Return (x, y) of the center of cell containing provided text 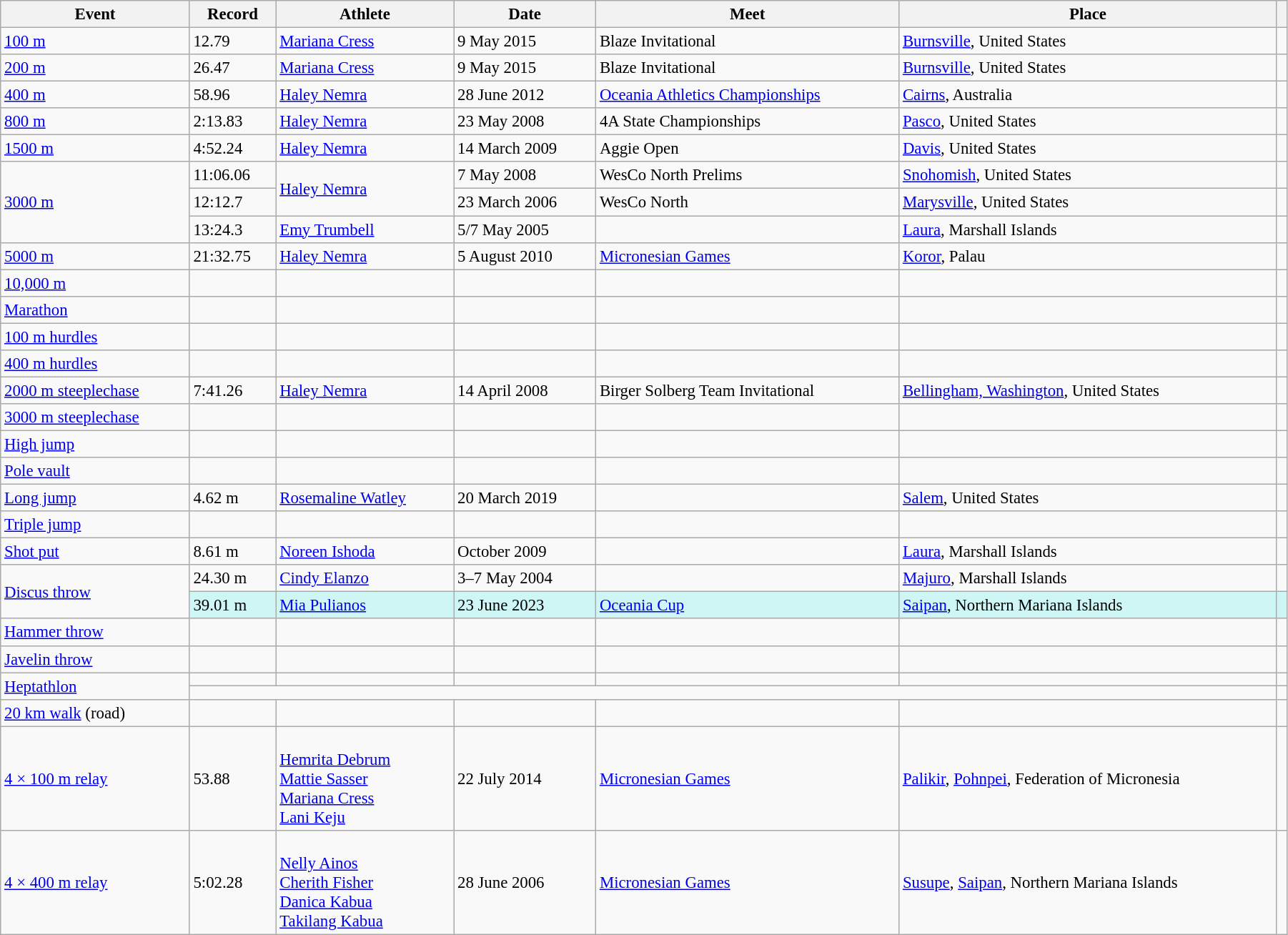
4 × 100 m relay (95, 778)
24.30 m (233, 578)
Place (1088, 14)
12:12.7 (233, 202)
Mia Pulianos (365, 605)
10,000 m (95, 283)
Oceania Athletics Championships (748, 95)
Pasco, United States (1088, 122)
Birger Solberg Team Invitational (748, 390)
Nelly AinosCherith FisherDanica KabuaTakilang Kabua (365, 883)
Record (233, 14)
Hammer throw (95, 633)
Event (95, 14)
4.62 m (233, 498)
14 March 2009 (525, 149)
23 June 2023 (525, 605)
Discus throw (95, 592)
4 × 400 m relay (95, 883)
Cairns, Australia (1088, 95)
20 km walk (road) (95, 713)
2:13.83 (233, 122)
WesCo North (748, 202)
5/7 May 2005 (525, 229)
October 2009 (525, 552)
Long jump (95, 498)
High jump (95, 444)
2000 m steeplechase (95, 390)
Oceania Cup (748, 605)
Majuro, Marshall Islands (1088, 578)
14 April 2008 (525, 390)
Heptathlon (95, 686)
Salem, United States (1088, 498)
28 June 2006 (525, 883)
Marysville, United States (1088, 202)
39.01 m (233, 605)
Saipan, Northern Mariana Islands (1088, 605)
Aggie Open (748, 149)
100 m (95, 41)
8.61 m (233, 552)
20 March 2019 (525, 498)
Emy Trumbell (365, 229)
Athlete (365, 14)
Hemrita DebrumMattie SasserMariana CressLani Keju (365, 778)
7 May 2008 (525, 175)
Shot put (95, 552)
400 m hurdles (95, 364)
13:24.3 (233, 229)
53.88 (233, 778)
5 August 2010 (525, 256)
Bellingham, Washington, United States (1088, 390)
Triple jump (95, 525)
100 m hurdles (95, 337)
22 July 2014 (525, 778)
28 June 2012 (525, 95)
3000 m steeplechase (95, 417)
Javelin throw (95, 659)
Susupe, Saipan, Northern Mariana Islands (1088, 883)
Cindy Elanzo (365, 578)
Palikir, Pohnpei, Federation of Micronesia (1088, 778)
3000 m (95, 202)
Rosemaline Watley (365, 498)
5000 m (95, 256)
4A State Championships (748, 122)
23 March 2006 (525, 202)
12.79 (233, 41)
5:02.28 (233, 883)
1500 m (95, 149)
4:52.24 (233, 149)
Marathon (95, 310)
Snohomish, United States (1088, 175)
58.96 (233, 95)
Davis, United States (1088, 149)
7:41.26 (233, 390)
Pole vault (95, 471)
Date (525, 14)
200 m (95, 68)
Noreen Ishoda (365, 552)
11:06.06 (233, 175)
21:32.75 (233, 256)
WesCo North Prelims (748, 175)
23 May 2008 (525, 122)
3–7 May 2004 (525, 578)
Meet (748, 14)
Koror, Palau (1088, 256)
26.47 (233, 68)
400 m (95, 95)
800 m (95, 122)
